Capture the cell that displays the provided text and extract its [X, Y] central coordinate. 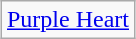
Purple Heart [68, 20]
